Scan for the cell matching the given text and deliver its (X, Y) coordinate at center. 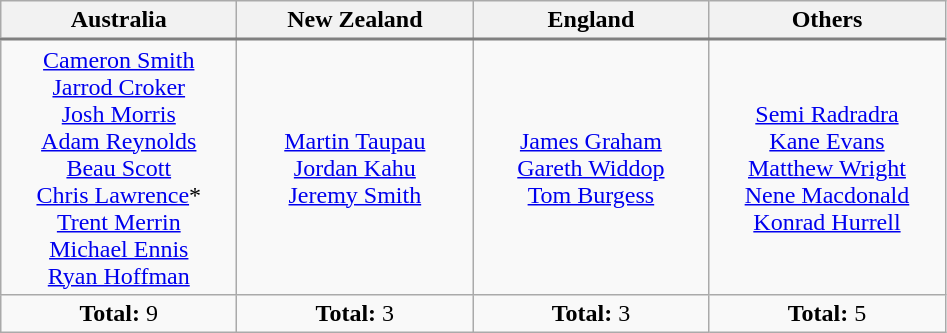
Cameron SmithJarrod CrokerJosh MorrisAdam ReynoldsBeau ScottChris Lawrence*Trent MerrinMichael EnnisRyan Hoffman (119, 168)
James GrahamGareth WiddopTom Burgess (591, 168)
New Zealand (355, 20)
England (591, 20)
Others (827, 20)
Total: 5 (827, 313)
Australia (119, 20)
Total: 9 (119, 313)
Semi Radradra Kane Evans Matthew Wright Nene Macdonald Konrad Hurrell (827, 168)
Martin TaupauJordan KahuJeremy Smith (355, 168)
